Output the (X, Y) coordinate of the center of the cell containing the given text.  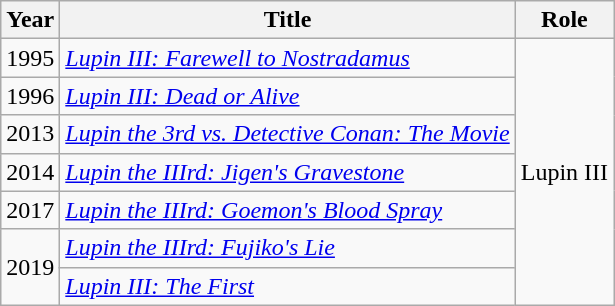
Lupin III (564, 172)
Lupin the IIIrd: Goemon's Blood Spray (288, 210)
Lupin the 3rd vs. Detective Conan: The Movie (288, 134)
Lupin III: Dead or Alive (288, 96)
Lupin III: Farewell to Nostradamus (288, 58)
1995 (30, 58)
Lupin the IIIrd: Fujiko's Lie (288, 248)
Title (288, 20)
2014 (30, 172)
2019 (30, 267)
1996 (30, 96)
Lupin the IIIrd: Jigen's Gravestone (288, 172)
2017 (30, 210)
Year (30, 20)
Role (564, 20)
2013 (30, 134)
Lupin III: The First (288, 286)
